Detect which cell encompasses the target text, then output its [x, y] center coordinate. 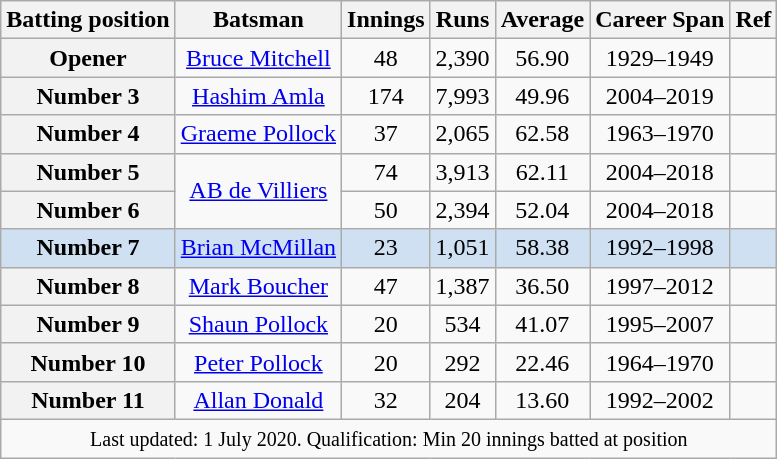
Career Span [660, 20]
47 [386, 286]
1,387 [462, 286]
Opener [88, 58]
Number 4 [88, 134]
Number 9 [88, 324]
50 [386, 210]
1997–2012 [660, 286]
Mark Boucher [258, 286]
1963–1970 [660, 134]
Shaun Pollock [258, 324]
48 [386, 58]
Average [542, 20]
41.07 [542, 324]
36.50 [542, 286]
74 [386, 172]
Brian McMillan [258, 248]
Number 11 [88, 400]
Number 8 [88, 286]
Number 7 [88, 248]
Bruce Mitchell [258, 58]
62.11 [542, 172]
13.60 [542, 400]
Number 3 [88, 96]
Number 6 [88, 210]
56.90 [542, 58]
Runs [462, 20]
Allan Donald [258, 400]
3,913 [462, 172]
52.04 [542, 210]
292 [462, 362]
2,065 [462, 134]
58.38 [542, 248]
Batting position [88, 20]
37 [386, 134]
Innings [386, 20]
22.46 [542, 362]
Last updated: 1 July 2020. Qualification: Min 20 innings batted at position [389, 438]
2,390 [462, 58]
1992–1998 [660, 248]
1964–1970 [660, 362]
1995–2007 [660, 324]
174 [386, 96]
7,993 [462, 96]
2,394 [462, 210]
Peter Pollock [258, 362]
23 [386, 248]
62.58 [542, 134]
1,051 [462, 248]
Graeme Pollock [258, 134]
Batsman [258, 20]
49.96 [542, 96]
1929–1949 [660, 58]
Ref [754, 20]
Hashim Amla [258, 96]
2004–2019 [660, 96]
AB de Villiers [258, 191]
204 [462, 400]
Number 10 [88, 362]
Number 5 [88, 172]
32 [386, 400]
534 [462, 324]
1992–2002 [660, 400]
